Detect which cell encompasses the target text, then output its (X, Y) center coordinate. 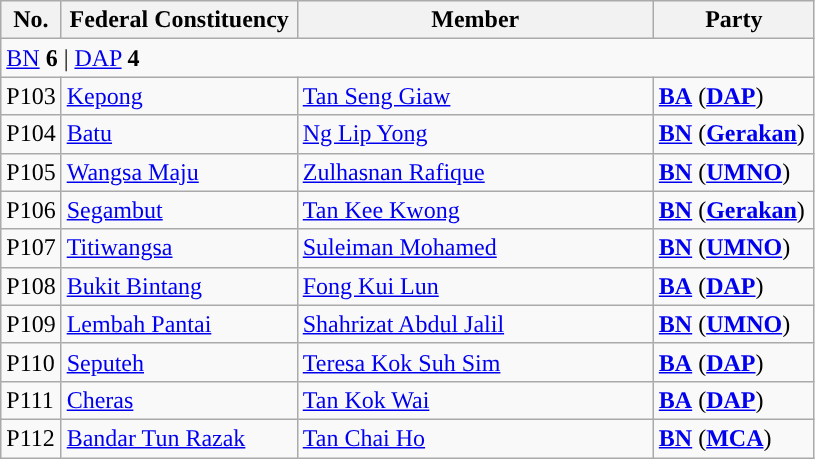
P106 (31, 210)
P104 (31, 134)
Bukit Bintang (179, 286)
Lembah Pantai (179, 324)
Federal Constituency (179, 20)
Tan Chai Ho (475, 438)
Tan Kee Kwong (475, 210)
Zulhasnan Rafique (475, 172)
P103 (31, 96)
Suleiman Mohamed (475, 248)
Ng Lip Yong (475, 134)
Batu (179, 134)
Wangsa Maju (179, 172)
P108 (31, 286)
Party (734, 20)
Kepong (179, 96)
P109 (31, 324)
Shahrizat Abdul Jalil (475, 324)
Fong Kui Lun (475, 286)
P111 (31, 400)
Teresa Kok Suh Sim (475, 362)
Bandar Tun Razak (179, 438)
P110 (31, 362)
P107 (31, 248)
Cheras (179, 400)
P112 (31, 438)
Member (475, 20)
P105 (31, 172)
Titiwangsa (179, 248)
No. (31, 20)
BN (MCA) (734, 438)
Tan Kok Wai (475, 400)
Tan Seng Giaw (475, 96)
Seputeh (179, 362)
Segambut (179, 210)
BN 6 | DAP 4 (408, 58)
